Search for the cell housing the specified text and yield its [X, Y] center coordinate. 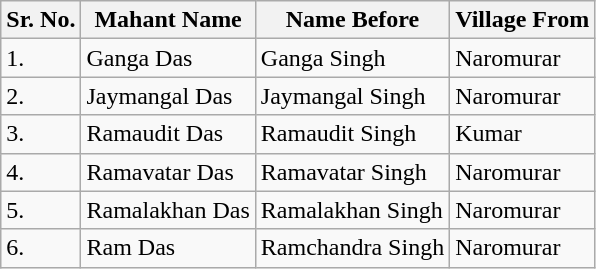
Ramaudit Singh [352, 134]
Ram Das [168, 248]
Sr. No. [41, 20]
Ramavatar Das [168, 172]
Ramavatar Singh [352, 172]
Kumar [522, 134]
Jaymangal Das [168, 96]
Village From [522, 20]
5. [41, 210]
Ramaudit Das [168, 134]
Ganga Das [168, 58]
Name Before [352, 20]
Ramchandra Singh [352, 248]
Jaymangal Singh [352, 96]
Ramalakhan Singh [352, 210]
1. [41, 58]
3. [41, 134]
Ganga Singh [352, 58]
2. [41, 96]
4. [41, 172]
Mahant Name [168, 20]
Ramalakhan Das [168, 210]
6. [41, 248]
